Capture the cell that displays the provided text and extract its (x, y) central coordinate. 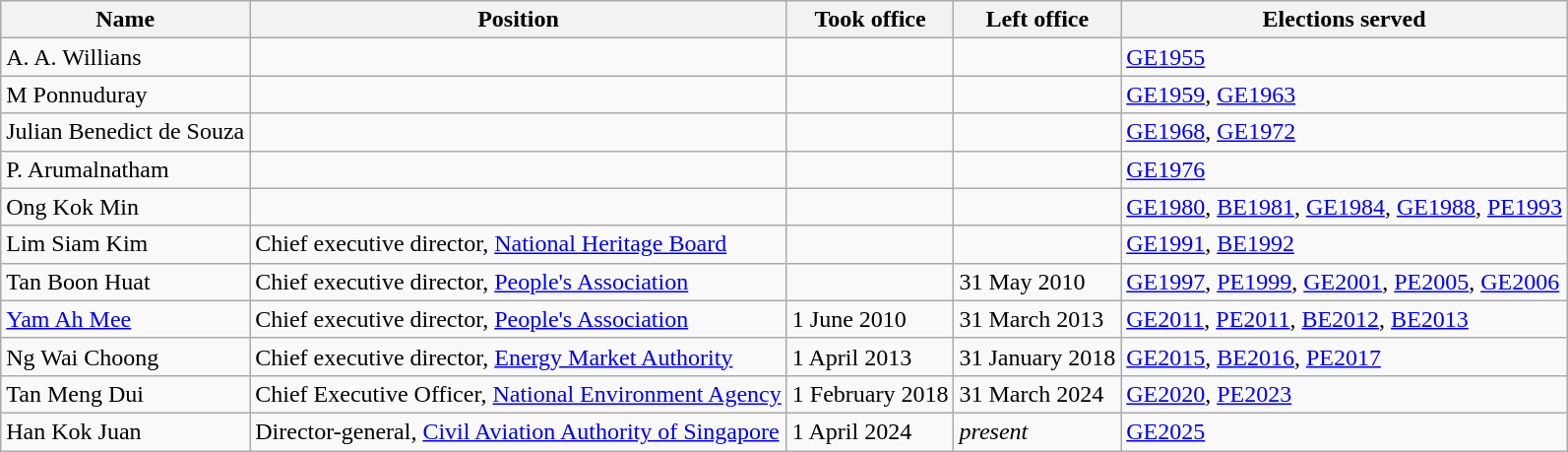
31 January 2018 (1037, 356)
GE1959, GE1963 (1345, 95)
Ng Wai Choong (126, 356)
Elections served (1345, 20)
GE1991, BE1992 (1345, 244)
Tan Boon Huat (126, 282)
Left office (1037, 20)
A. A. Willians (126, 57)
GE1980, BE1981, GE1984, GE1988, PE1993 (1345, 207)
GE1955 (1345, 57)
Position (519, 20)
Ong Kok Min (126, 207)
Chief executive director, National Heritage Board (519, 244)
31 March 2024 (1037, 394)
Tan Meng Dui (126, 394)
present (1037, 431)
P. Arumalnatham (126, 169)
Director-general, Civil Aviation Authority of Singapore (519, 431)
Yam Ah Mee (126, 319)
GE1968, GE1972 (1345, 132)
Name (126, 20)
Han Kok Juan (126, 431)
GE2020, PE2023 (1345, 394)
GE1976 (1345, 169)
1 April 2013 (870, 356)
Julian Benedict de Souza (126, 132)
GE2011, PE2011, BE2012, BE2013 (1345, 319)
GE1997, PE1999, GE2001, PE2005, GE2006 (1345, 282)
M Ponnuduray (126, 95)
31 March 2013 (1037, 319)
31 May 2010 (1037, 282)
Lim Siam Kim (126, 244)
Chief Executive Officer, National Environment Agency (519, 394)
GE2025 (1345, 431)
1 February 2018 (870, 394)
1 April 2024 (870, 431)
1 June 2010 (870, 319)
Chief executive director, Energy Market Authority (519, 356)
Took office (870, 20)
GE2015, BE2016, PE2017 (1345, 356)
